Determine the (X, Y) coordinate at the center of the cell enclosing the given text.  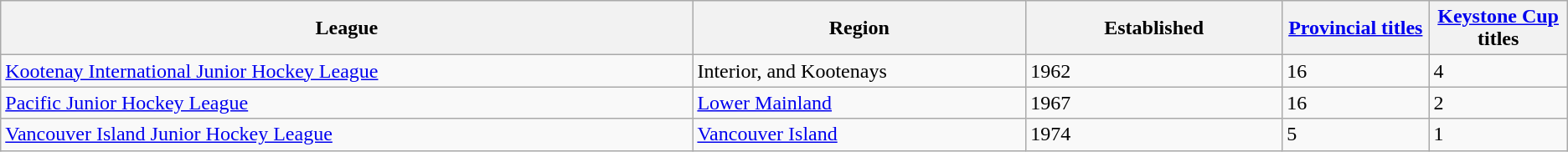
League (347, 28)
Vancouver Island (859, 134)
Keystone Cup titles (1498, 28)
Kootenay International Junior Hockey League (347, 71)
1962 (1154, 71)
Interior, and Kootenays (859, 71)
Provincial titles (1355, 28)
Lower Mainland (859, 103)
1974 (1154, 134)
4 (1498, 71)
2 (1498, 103)
5 (1355, 134)
Pacific Junior Hockey League (347, 103)
Established (1154, 28)
Vancouver Island Junior Hockey League (347, 134)
1967 (1154, 103)
1 (1498, 134)
Region (859, 28)
